Locate the cell with the specified text and output its (X, Y) center coordinate. 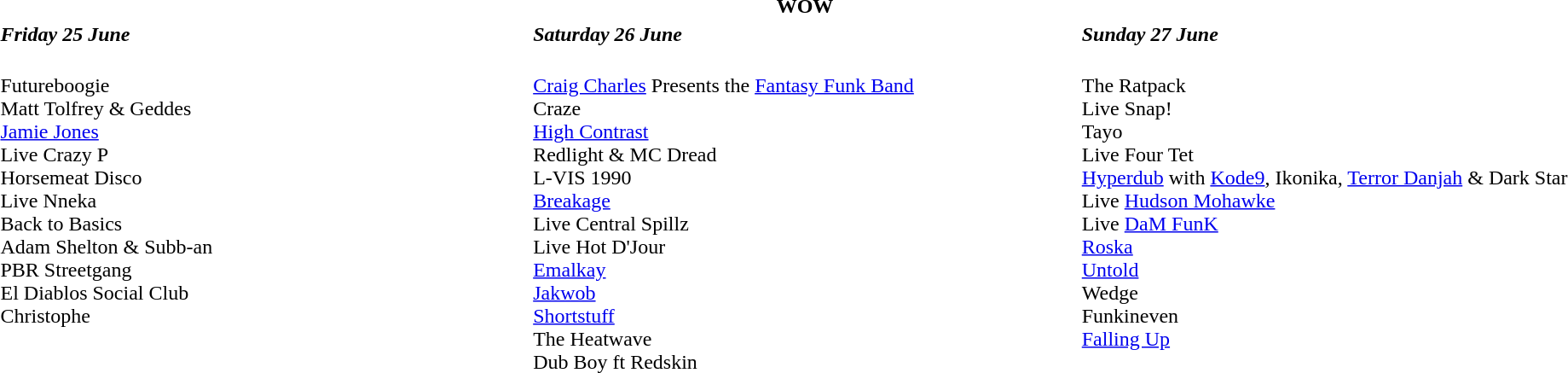
Saturday 26 June (805, 34)
